Extract the [X, Y] coordinate from the center of the cell holding the provided text.  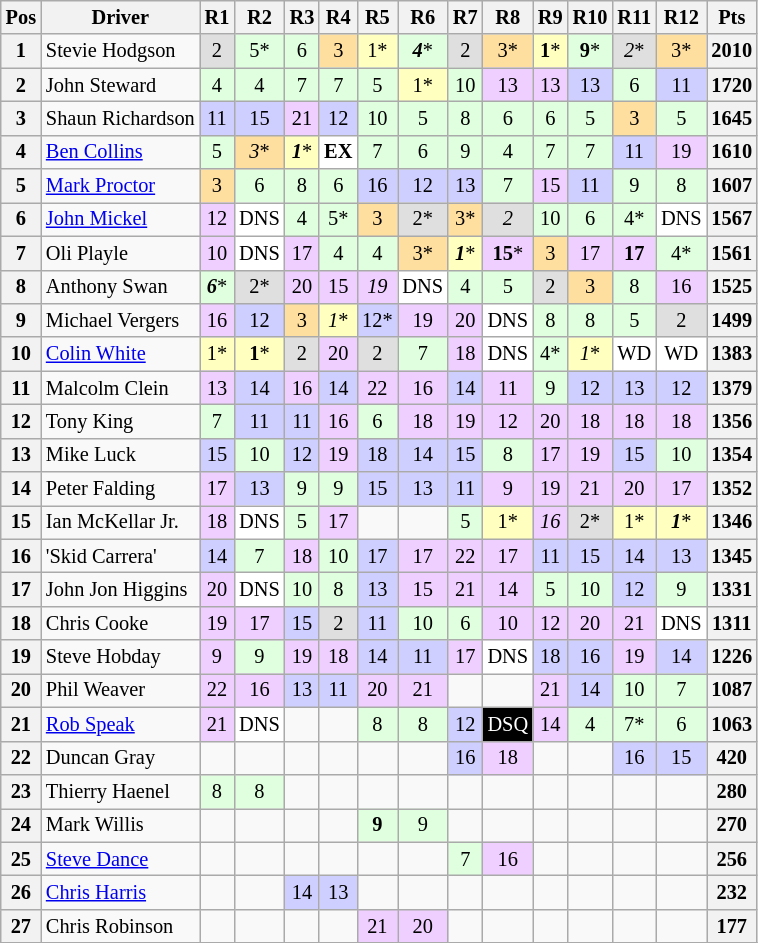
Michael Vergers [120, 320]
26 [21, 892]
27 [21, 926]
1087 [732, 690]
280 [732, 791]
Rob Speak [120, 724]
R5 [377, 17]
EX [338, 152]
1567 [732, 219]
1645 [732, 118]
1354 [732, 455]
R9 [550, 17]
Stevie Hodgson [120, 51]
12* [377, 320]
Steve Dance [120, 859]
DSQ [508, 724]
R6 [423, 17]
25 [21, 859]
1345 [732, 556]
Anthony Swan [120, 287]
John Jon Higgins [120, 589]
177 [732, 926]
7* [634, 724]
R10 [590, 17]
R1 [218, 17]
Duncan Gray [120, 758]
420 [732, 758]
1379 [732, 388]
R3 [302, 17]
1 [21, 51]
Thierry Haenel [120, 791]
R2 [259, 17]
232 [732, 892]
1311 [732, 623]
1346 [732, 522]
Mark Proctor [120, 186]
24 [21, 825]
Steve Hobday [120, 657]
Ben Collins [120, 152]
Pts [732, 17]
Mark Willis [120, 825]
Malcolm Clein [120, 388]
R12 [681, 17]
1226 [732, 657]
270 [732, 825]
1607 [732, 186]
Driver [120, 17]
1610 [732, 152]
1331 [732, 589]
Tony King [120, 421]
R4 [338, 17]
Chris Cooke [120, 623]
1525 [732, 287]
1383 [732, 354]
1063 [732, 724]
1356 [732, 421]
Chris Robinson [120, 926]
Ian McKellar Jr. [120, 522]
256 [732, 859]
R7 [466, 17]
1352 [732, 489]
'Skid Carrera' [120, 556]
9* [590, 51]
Chris Harris [120, 892]
15* [508, 253]
1561 [732, 253]
1720 [732, 85]
R8 [508, 17]
Phil Weaver [120, 690]
1499 [732, 320]
Oli Playle [120, 253]
Mike Luck [120, 455]
23 [21, 791]
Peter Falding [120, 489]
6* [218, 287]
Colin White [120, 354]
John Steward [120, 85]
R11 [634, 17]
Shaun Richardson [120, 118]
John Mickel [120, 219]
2010 [732, 51]
Pos [21, 17]
